Determine the (x, y) coordinate at the center of the cell enclosing the given text.  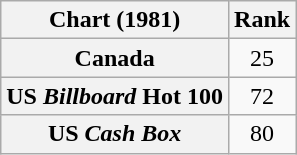
Rank (262, 20)
Chart (1981) (115, 20)
72 (262, 96)
US Cash Box (115, 134)
US Billboard Hot 100 (115, 96)
Canada (115, 58)
80 (262, 134)
25 (262, 58)
